Extract the (X, Y) coordinate from the center of the cell holding the provided text.  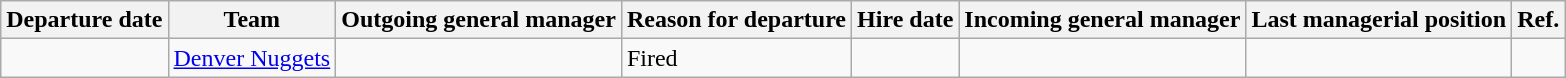
Incoming general manager (1102, 20)
Outgoing general manager (479, 20)
Denver Nuggets (252, 58)
Departure date (84, 20)
Last managerial position (1379, 20)
Hire date (906, 20)
Ref. (1538, 20)
Team (252, 20)
Reason for departure (736, 20)
Fired (736, 58)
